Detect which cell encompasses the target text, then output its (X, Y) center coordinate. 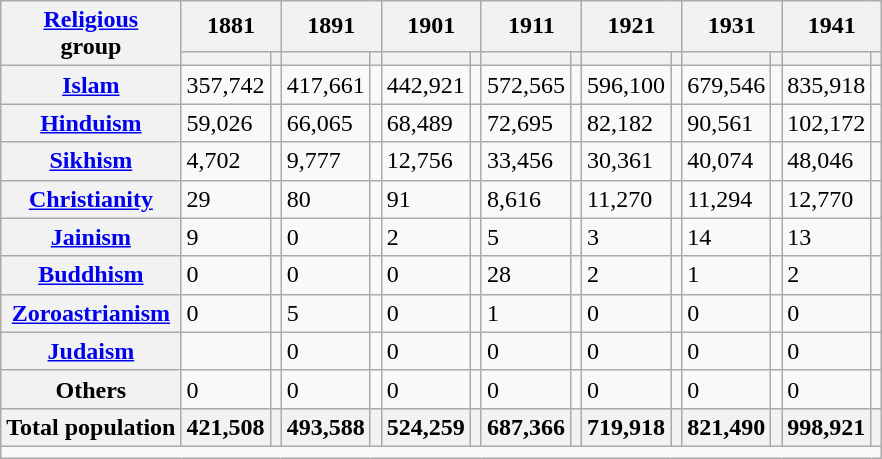
442,921 (426, 85)
1941 (832, 26)
33,456 (526, 161)
72,695 (526, 123)
835,918 (826, 85)
1931 (732, 26)
12,756 (426, 161)
82,182 (626, 123)
Jainism (91, 237)
102,172 (826, 123)
28 (526, 275)
421,508 (226, 427)
30,361 (626, 161)
1891 (331, 26)
11,270 (626, 199)
3 (626, 237)
998,921 (826, 427)
Islam (91, 85)
9 (226, 237)
66,065 (326, 123)
14 (726, 237)
417,661 (326, 85)
524,259 (426, 427)
572,565 (526, 85)
12,770 (826, 199)
29 (226, 199)
Judaism (91, 351)
Others (91, 389)
1901 (431, 26)
719,918 (626, 427)
80 (326, 199)
493,588 (326, 427)
4,702 (226, 161)
40,074 (726, 161)
1921 (632, 26)
679,546 (726, 85)
Hinduism (91, 123)
1911 (531, 26)
687,366 (526, 427)
90,561 (726, 123)
Total population (91, 427)
48,046 (826, 161)
Christianity (91, 199)
13 (826, 237)
Zoroastrianism (91, 313)
Religiousgroup (91, 34)
Sikhism (91, 161)
357,742 (226, 85)
68,489 (426, 123)
596,100 (626, 85)
Buddhism (91, 275)
8,616 (526, 199)
11,294 (726, 199)
821,490 (726, 427)
91 (426, 199)
1881 (231, 26)
9,777 (326, 161)
59,026 (226, 123)
